From the cell containing the given text, extract its center point as (X, Y) coordinate. 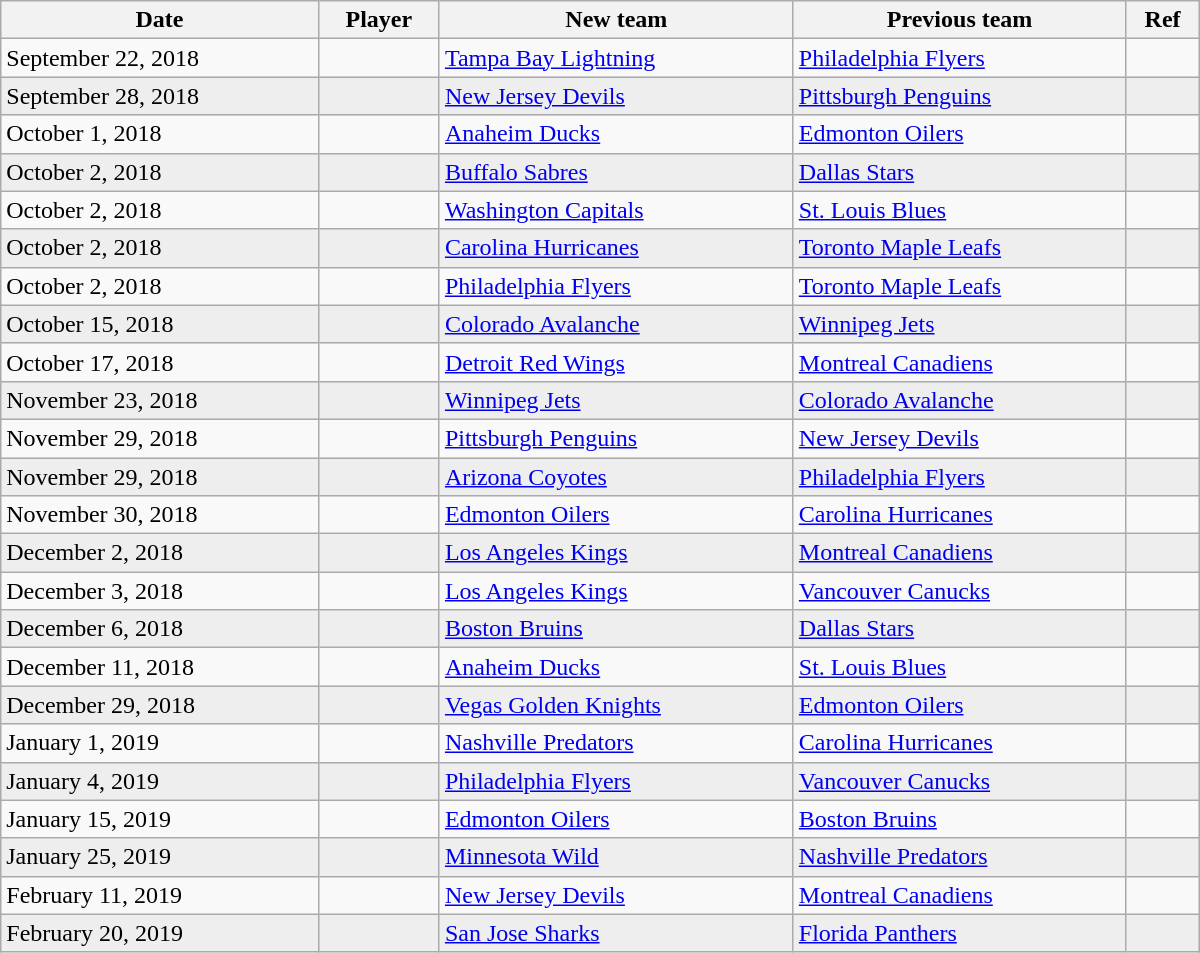
Previous team (960, 20)
January 15, 2019 (160, 819)
Arizona Coyotes (616, 477)
December 29, 2018 (160, 705)
Vegas Golden Knights (616, 705)
Date (160, 20)
December 6, 2018 (160, 629)
February 20, 2019 (160, 933)
October 17, 2018 (160, 362)
Player (378, 20)
Washington Capitals (616, 210)
September 22, 2018 (160, 58)
Ref (1162, 20)
Florida Panthers (960, 933)
New team (616, 20)
October 1, 2018 (160, 134)
January 4, 2019 (160, 781)
September 28, 2018 (160, 96)
San Jose Sharks (616, 933)
November 30, 2018 (160, 515)
Detroit Red Wings (616, 362)
Tampa Bay Lightning (616, 58)
February 11, 2019 (160, 895)
October 15, 2018 (160, 324)
January 1, 2019 (160, 743)
January 25, 2019 (160, 857)
Minnesota Wild (616, 857)
December 3, 2018 (160, 591)
December 11, 2018 (160, 667)
Buffalo Sabres (616, 172)
December 2, 2018 (160, 553)
November 23, 2018 (160, 400)
